Extract the (x, y) coordinate from the center of the cell holding the provided text.  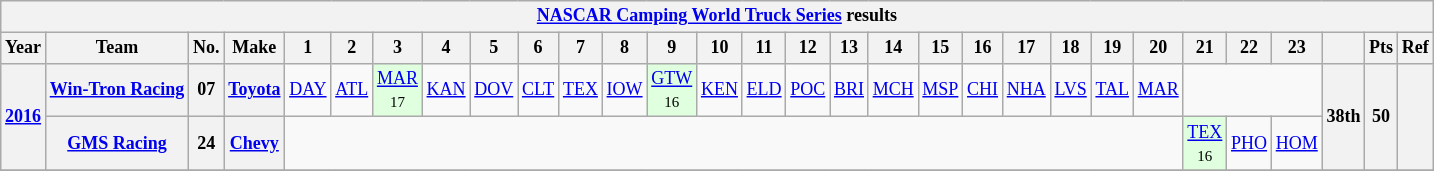
DAY (308, 90)
11 (764, 48)
7 (581, 48)
Win-Tron Racing (116, 90)
5 (494, 48)
DOV (494, 90)
TEX16 (1205, 144)
GMS Racing (116, 144)
12 (808, 48)
BRI (850, 90)
15 (940, 48)
2016 (24, 116)
Ref (1415, 48)
9 (672, 48)
Make (254, 48)
ATL (352, 90)
3 (398, 48)
18 (1070, 48)
MCH (893, 90)
PHO (1250, 144)
ELD (764, 90)
LVS (1070, 90)
16 (983, 48)
NHA (1026, 90)
KAN (446, 90)
6 (538, 48)
No. (206, 48)
CLT (538, 90)
19 (1112, 48)
POC (808, 90)
TAL (1112, 90)
Year (24, 48)
TEX (581, 90)
17 (1026, 48)
24 (206, 144)
MSP (940, 90)
23 (1296, 48)
22 (1250, 48)
1 (308, 48)
IOW (624, 90)
07 (206, 90)
50 (1382, 116)
20 (1158, 48)
2 (352, 48)
13 (850, 48)
Toyota (254, 90)
8 (624, 48)
HOM (1296, 144)
14 (893, 48)
38th (1344, 116)
CHI (983, 90)
MAR (1158, 90)
10 (720, 48)
4 (446, 48)
Team (116, 48)
Pts (1382, 48)
Chevy (254, 144)
GTW16 (672, 90)
MAR17 (398, 90)
21 (1205, 48)
KEN (720, 90)
NASCAR Camping World Truck Series results (717, 16)
